Pinpoint the cell where the given text exists, returning its (X, Y) midpoint coordinate. 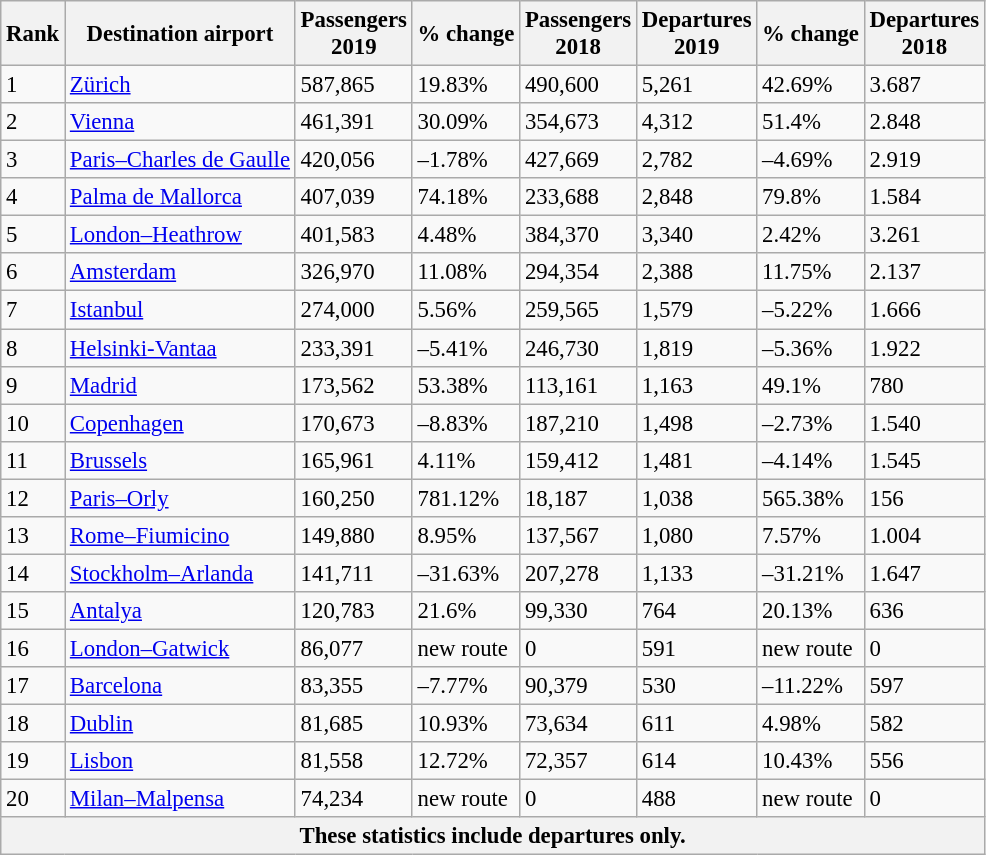
–31.21% (810, 573)
19.83% (466, 85)
Departures 2018 (924, 34)
74,234 (354, 799)
Antalya (180, 611)
–2.73% (810, 423)
591 (697, 648)
These statistics include departures only. (493, 836)
8.95% (466, 536)
1.584 (924, 197)
1 (33, 85)
1.666 (924, 310)
–31.63% (466, 573)
5,261 (697, 85)
72,357 (578, 761)
246,730 (578, 348)
90,379 (578, 686)
4.11% (466, 460)
4.48% (466, 235)
–8.83% (466, 423)
149,880 (354, 536)
74.18% (466, 197)
582 (924, 724)
11.08% (466, 273)
86,077 (354, 648)
401,583 (354, 235)
51.4% (810, 122)
2.919 (924, 160)
11.75% (810, 273)
83,355 (354, 686)
5.56% (466, 310)
259,565 (578, 310)
Zürich (180, 85)
490,600 (578, 85)
556 (924, 761)
Copenhagen (180, 423)
207,278 (578, 573)
16 (33, 648)
780 (924, 385)
–4.14% (810, 460)
Barcelona (180, 686)
Brussels (180, 460)
5 (33, 235)
21.6% (466, 611)
173,562 (354, 385)
13 (33, 536)
10 (33, 423)
1.922 (924, 348)
233,391 (354, 348)
3.261 (924, 235)
42.69% (810, 85)
407,039 (354, 197)
1.540 (924, 423)
17 (33, 686)
Departures 2019 (697, 34)
530 (697, 686)
1,498 (697, 423)
Destination airport (180, 34)
99,330 (578, 611)
20.13% (810, 611)
12 (33, 498)
294,354 (578, 273)
137,567 (578, 536)
73,634 (578, 724)
1,080 (697, 536)
Helsinki-Vantaa (180, 348)
8 (33, 348)
81,558 (354, 761)
160,250 (354, 498)
Amsterdam (180, 273)
Milan–Malpensa (180, 799)
Istanbul (180, 310)
–7.77% (466, 686)
488 (697, 799)
Passengers 2019 (354, 34)
20 (33, 799)
6 (33, 273)
10.93% (466, 724)
420,056 (354, 160)
49.1% (810, 385)
19 (33, 761)
London–Heathrow (180, 235)
565.38% (810, 498)
7 (33, 310)
2.42% (810, 235)
2,848 (697, 197)
1.545 (924, 460)
14 (33, 573)
1,133 (697, 573)
Dublin (180, 724)
11 (33, 460)
233,688 (578, 197)
636 (924, 611)
2,388 (697, 273)
354,673 (578, 122)
326,970 (354, 273)
53.38% (466, 385)
Paris–Orly (180, 498)
Palma de Mallorca (180, 197)
187,210 (578, 423)
12.72% (466, 761)
1,579 (697, 310)
London–Gatwick (180, 648)
Paris–Charles de Gaulle (180, 160)
1,819 (697, 348)
18 (33, 724)
Rank (33, 34)
1.004 (924, 536)
3 (33, 160)
614 (697, 761)
30.09% (466, 122)
18,187 (578, 498)
9 (33, 385)
1,163 (697, 385)
–4.69% (810, 160)
159,412 (578, 460)
4 (33, 197)
79.8% (810, 197)
3.687 (924, 85)
1.647 (924, 573)
2.137 (924, 273)
Vienna (180, 122)
1,038 (697, 498)
10.43% (810, 761)
427,669 (578, 160)
587,865 (354, 85)
–5.41% (466, 348)
597 (924, 686)
170,673 (354, 423)
–11.22% (810, 686)
384,370 (578, 235)
461,391 (354, 122)
4,312 (697, 122)
2,782 (697, 160)
Rome–Fiumicino (180, 536)
2 (33, 122)
156 (924, 498)
–5.36% (810, 348)
Stockholm–Arlanda (180, 573)
113,161 (578, 385)
15 (33, 611)
3,340 (697, 235)
1,481 (697, 460)
Passengers 2018 (578, 34)
81,685 (354, 724)
7.57% (810, 536)
141,711 (354, 573)
Madrid (180, 385)
274,000 (354, 310)
165,961 (354, 460)
764 (697, 611)
781.12% (466, 498)
611 (697, 724)
Lisbon (180, 761)
–1.78% (466, 160)
2.848 (924, 122)
120,783 (354, 611)
4.98% (810, 724)
–5.22% (810, 310)
